Capture the cell that displays the provided text and extract its [x, y] central coordinate. 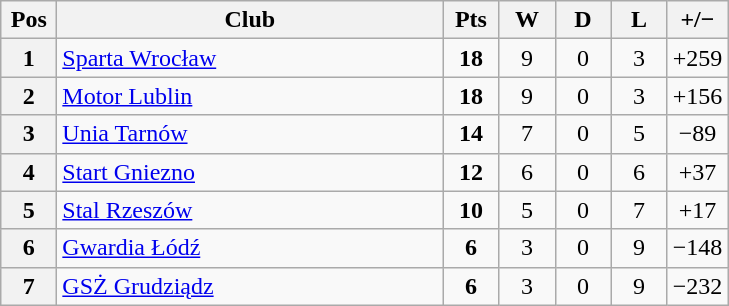
Motor Lublin [250, 96]
12 [471, 172]
+156 [698, 96]
14 [471, 134]
D [583, 20]
10 [471, 210]
Start Gniezno [250, 172]
−89 [698, 134]
+/− [698, 20]
4 [29, 172]
Stal Rzeszów [250, 210]
+37 [698, 172]
L [639, 20]
−148 [698, 248]
Gwardia Łódź [250, 248]
+259 [698, 58]
1 [29, 58]
+17 [698, 210]
Pos [29, 20]
W [527, 20]
−232 [698, 286]
Club [250, 20]
Unia Tarnów [250, 134]
GSŻ Grudziądz [250, 286]
Pts [471, 20]
2 [29, 96]
Sparta Wrocław [250, 58]
